Capture the cell that displays the provided text and extract its [x, y] central coordinate. 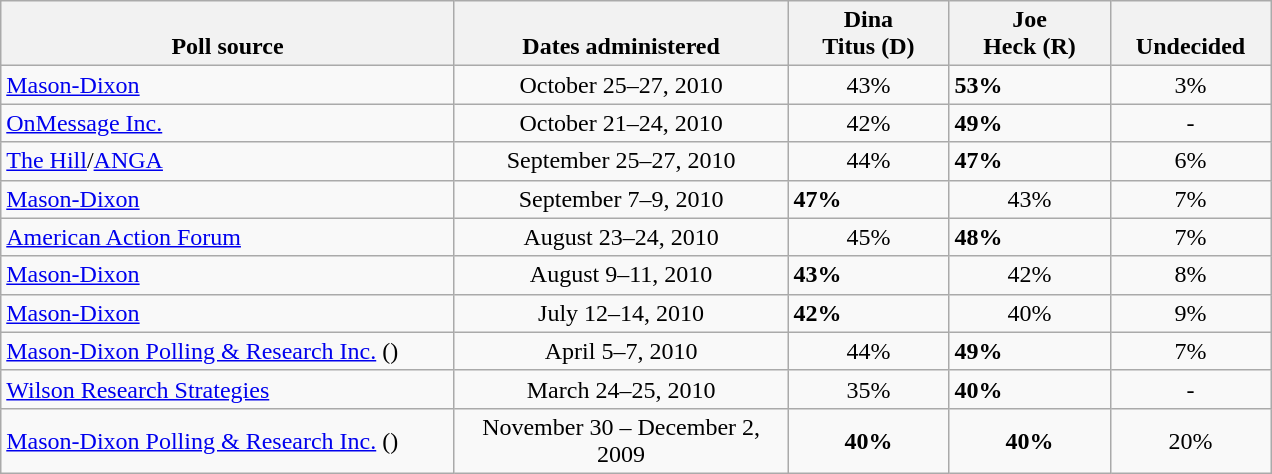
November 30 – December 2, 2009 [621, 440]
Poll source [228, 34]
American Action Forum [228, 237]
October 21–24, 2010 [621, 123]
JoeHeck (R) [1030, 34]
September 25–27, 2010 [621, 161]
April 5–7, 2010 [621, 351]
Dates administered [621, 34]
48% [1030, 237]
September 7–9, 2010 [621, 199]
Undecided [1190, 34]
DinaTitus (D) [868, 34]
9% [1190, 313]
20% [1190, 440]
March 24–25, 2010 [621, 389]
The Hill/ANGA [228, 161]
35% [868, 389]
OnMessage Inc. [228, 123]
August 9–11, 2010 [621, 275]
45% [868, 237]
3% [1190, 85]
July 12–14, 2010 [621, 313]
Wilson Research Strategies [228, 389]
6% [1190, 161]
8% [1190, 275]
53% [1030, 85]
October 25–27, 2010 [621, 85]
August 23–24, 2010 [621, 237]
